Pinpoint the cell where the given text exists, returning its (X, Y) midpoint coordinate. 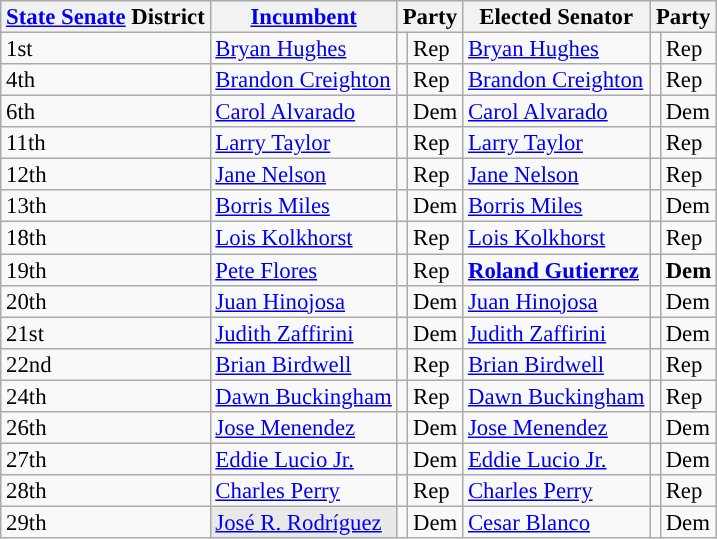
11th (106, 143)
Roland Gutierrez (556, 270)
21st (106, 333)
13th (106, 206)
Cesar Blanco (556, 522)
José R. Rodríguez (304, 522)
20th (106, 301)
24th (106, 396)
Incumbent (304, 17)
12th (106, 175)
22nd (106, 364)
1st (106, 49)
18th (106, 238)
26th (106, 428)
29th (106, 522)
Pete Flores (304, 270)
State Senate District (106, 17)
27th (106, 459)
19th (106, 270)
4th (106, 80)
28th (106, 491)
Elected Senator (556, 17)
6th (106, 112)
